Pinpoint the cell where the given text exists, returning its [x, y] midpoint coordinate. 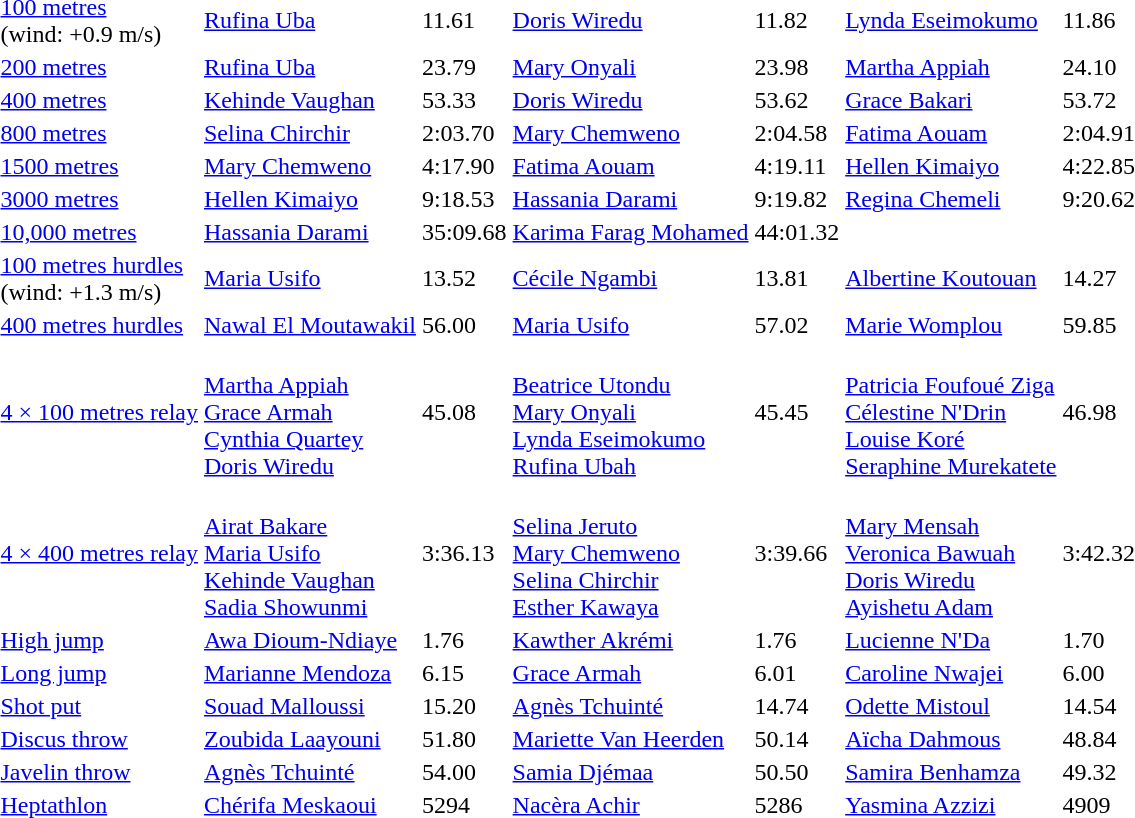
6.01 [797, 673]
Patricia Foufoué ZigaCélestine N'DrinLouise KoréSeraphine Murekatete [951, 412]
45.45 [797, 412]
Airat BakareMaria UsifoKehinde VaughanSadia Showunmi [310, 553]
53.62 [797, 100]
50.14 [797, 739]
Nawal El Moutawakil [310, 325]
57.02 [797, 325]
Selina JerutoMary ChemwenoSelina ChirchirEsther Kawaya [630, 553]
Samia Djémaa [630, 772]
Rufina Uba [310, 67]
Regina Chemeli [951, 199]
Kehinde Vaughan [310, 100]
14.74 [797, 706]
2:03.70 [464, 133]
45.08 [464, 412]
50.50 [797, 772]
Grace Armah [630, 673]
9:18.53 [464, 199]
Cécile Ngambi [630, 278]
56.00 [464, 325]
Kawther Akrémi [630, 640]
54.00 [464, 772]
Albertine Koutouan [951, 278]
Awa Dioum-Ndiaye [310, 640]
Mariette Van Heerden [630, 739]
Zoubida Laayouni [310, 739]
13.52 [464, 278]
3:36.13 [464, 553]
9:19.82 [797, 199]
Martha Appiah [951, 67]
4:19.11 [797, 166]
15.20 [464, 706]
53.33 [464, 100]
Lucienne N'Da [951, 640]
Karima Farag Mohamed [630, 232]
Aïcha Dahmous [951, 739]
Souad Malloussi [310, 706]
23.98 [797, 67]
Caroline Nwajei [951, 673]
Doris Wiredu [630, 100]
Beatrice UtonduMary OnyaliLynda EseimokumoRufina Ubah [630, 412]
Samira Benhamza [951, 772]
Selina Chirchir [310, 133]
Grace Bakari [951, 100]
4:17.90 [464, 166]
2:04.58 [797, 133]
Odette Mistoul [951, 706]
51.80 [464, 739]
3:39.66 [797, 553]
Martha AppiahGrace ArmahCynthia QuarteyDoris Wiredu [310, 412]
6.15 [464, 673]
Mary MensahVeronica BawuahDoris WireduAyishetu Adam [951, 553]
44:01.32 [797, 232]
Marianne Mendoza [310, 673]
Marie Womplou [951, 325]
35:09.68 [464, 232]
13.81 [797, 278]
Mary Onyali [630, 67]
23.79 [464, 67]
